Determine the (X, Y) coordinate at the center of the cell enclosing the given text.  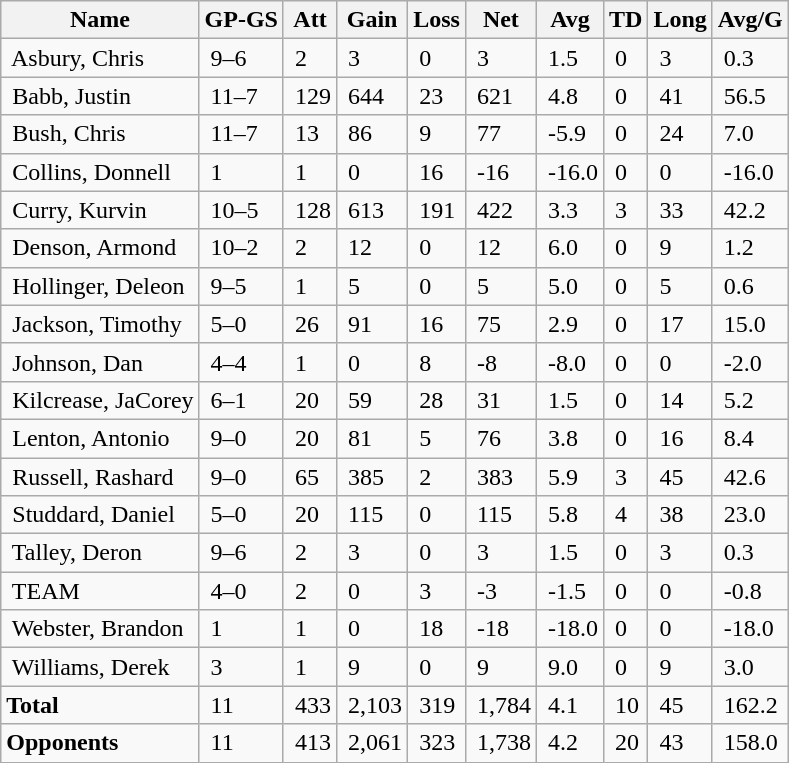
Gain (372, 20)
Avg/G (750, 20)
24 (680, 134)
2,061 (372, 743)
Bush, Chris (100, 134)
GP-GS (241, 20)
77 (500, 134)
75 (500, 324)
383 (500, 477)
-5.9 (570, 134)
413 (310, 743)
Name (100, 20)
10 (625, 705)
-3 (500, 591)
6–1 (241, 400)
-2.0 (750, 362)
4.8 (570, 96)
56.5 (750, 96)
Loss (437, 20)
Denson, Armond (100, 248)
Asbury, Chris (100, 58)
Babb, Justin (100, 96)
433 (310, 705)
385 (372, 477)
23 (437, 96)
1,738 (500, 743)
5.2 (750, 400)
319 (437, 705)
3.8 (570, 438)
14 (680, 400)
31 (500, 400)
4.2 (570, 743)
42.2 (750, 210)
86 (372, 134)
1.2 (750, 248)
28 (437, 400)
10–2 (241, 248)
38 (680, 515)
2,103 (372, 705)
5.9 (570, 477)
23.0 (750, 515)
15.0 (750, 324)
Talley, Deron (100, 553)
Total (100, 705)
158.0 (750, 743)
17 (680, 324)
128 (310, 210)
Lenton, Antonio (100, 438)
Att (310, 20)
613 (372, 210)
1,784 (500, 705)
-0.8 (750, 591)
Williams, Derek (100, 667)
6.0 (570, 248)
Studdard, Daniel (100, 515)
9.0 (570, 667)
Long (680, 20)
81 (372, 438)
5.8 (570, 515)
Avg (570, 20)
162.2 (750, 705)
Webster, Brandon (100, 629)
-1.5 (570, 591)
59 (372, 400)
TD (625, 20)
3.3 (570, 210)
7.0 (750, 134)
10–5 (241, 210)
43 (680, 743)
13 (310, 134)
4.1 (570, 705)
3.0 (750, 667)
621 (500, 96)
Hollinger, Deleon (100, 286)
Kilcrease, JaCorey (100, 400)
TEAM (100, 591)
4–0 (241, 591)
Collins, Donnell (100, 172)
41 (680, 96)
9–5 (241, 286)
26 (310, 324)
Jackson, Timothy (100, 324)
Johnson, Dan (100, 362)
Opponents (100, 743)
18 (437, 629)
42.6 (750, 477)
91 (372, 324)
0.6 (750, 286)
644 (372, 96)
Russell, Rashard (100, 477)
65 (310, 477)
Curry, Kurvin (100, 210)
191 (437, 210)
8 (437, 362)
76 (500, 438)
4 (625, 515)
323 (437, 743)
4–4 (241, 362)
-8.0 (570, 362)
-8 (500, 362)
5.0 (570, 286)
129 (310, 96)
Net (500, 20)
422 (500, 210)
33 (680, 210)
-18 (500, 629)
2.9 (570, 324)
-16 (500, 172)
8.4 (750, 438)
